Pinpoint the cell where the given text exists, returning its [x, y] midpoint coordinate. 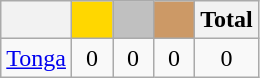
Tonga [36, 58]
Total [227, 20]
